Provide the (x, y) coordinate of the cell's center where the given text is located.  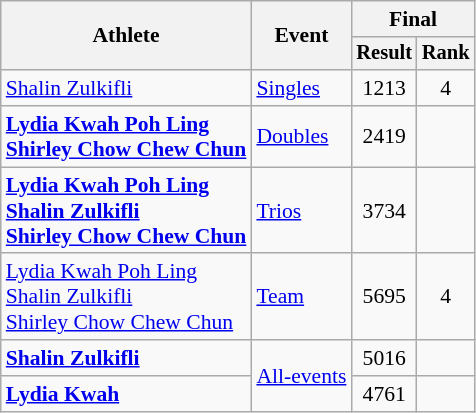
4761 (384, 394)
2419 (384, 136)
5016 (384, 358)
Final (412, 19)
5695 (384, 298)
Team (301, 298)
1213 (384, 88)
Doubles (301, 136)
3734 (384, 210)
Trios (301, 210)
Singles (301, 88)
Lydia Kwah (126, 394)
Rank (446, 54)
Result (384, 54)
Lydia Kwah Poh LingShirley Chow Chew Chun (126, 136)
Athlete (126, 36)
Event (301, 36)
All-events (301, 376)
